Pinpoint the cell where the given text exists, returning its [x, y] midpoint coordinate. 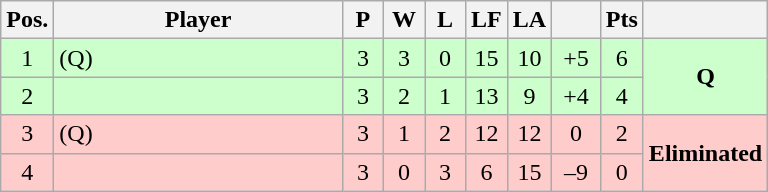
13 [487, 96]
–9 [576, 172]
Player [198, 20]
+4 [576, 96]
9 [529, 96]
LA [529, 20]
Q [705, 77]
Pts [622, 20]
Pos. [28, 20]
Eliminated [705, 153]
L [444, 20]
LF [487, 20]
W [404, 20]
P [362, 20]
10 [529, 58]
+5 [576, 58]
